Return the (X, Y) coordinate for the center point of the cell that contains the specified text.  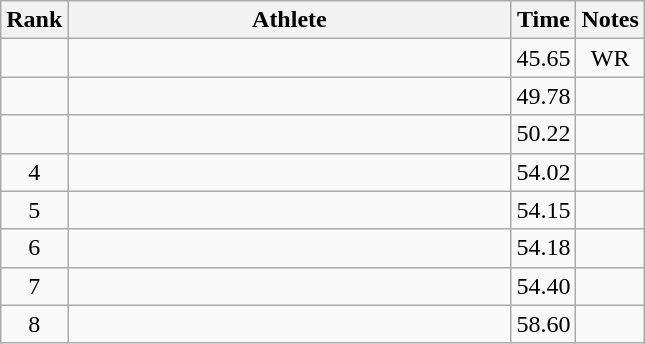
Rank (34, 20)
54.15 (544, 210)
54.18 (544, 248)
5 (34, 210)
Time (544, 20)
8 (34, 324)
6 (34, 248)
Athlete (290, 20)
4 (34, 172)
49.78 (544, 96)
Notes (610, 20)
45.65 (544, 58)
50.22 (544, 134)
58.60 (544, 324)
7 (34, 286)
54.40 (544, 286)
54.02 (544, 172)
WR (610, 58)
